Provide the (X, Y) coordinate of the cell's center where the given text is located.  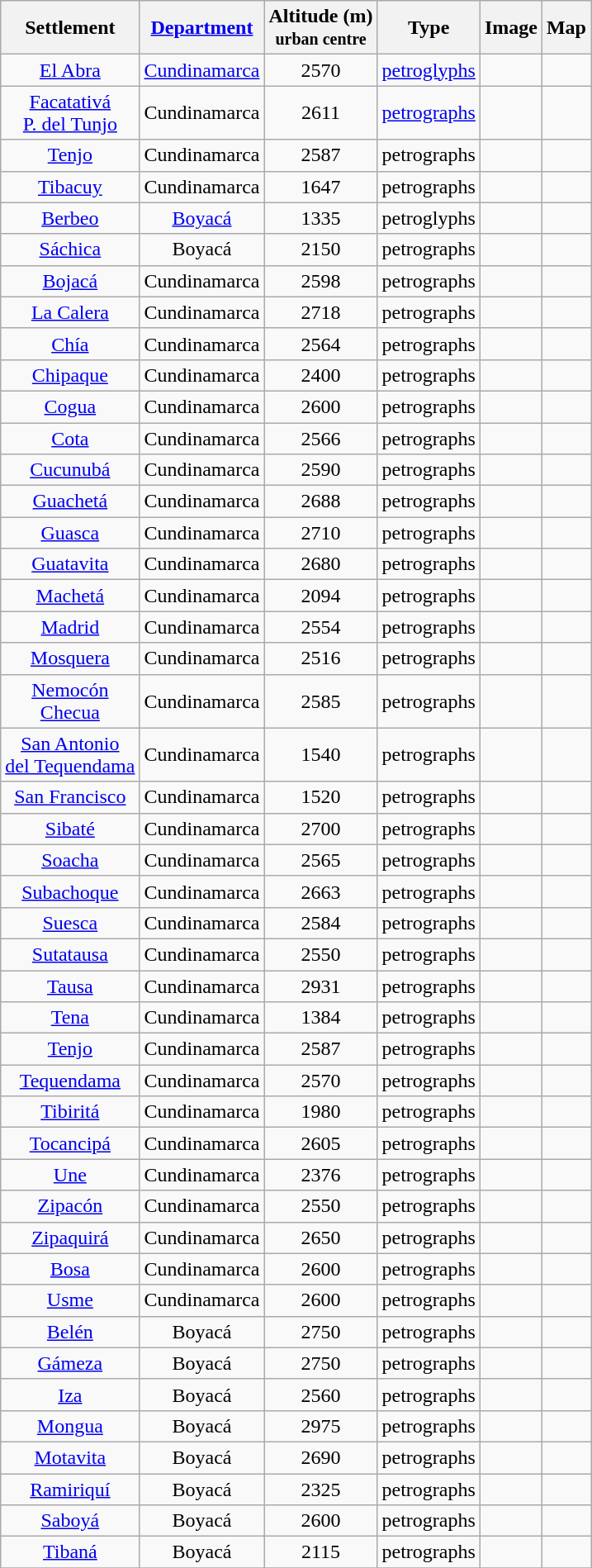
Belén (70, 1332)
El Abra (70, 70)
Department (201, 28)
Madrid (70, 627)
Sibaté (70, 829)
2975 (320, 1426)
Guachetá (70, 501)
Sutatausa (70, 954)
Chipaque (70, 375)
1647 (320, 187)
Tibacuy (70, 187)
Gámeza (70, 1363)
Mongua (70, 1426)
2700 (320, 829)
2605 (320, 1143)
FacatativáP. del Tunjo (70, 112)
2376 (320, 1175)
2590 (320, 470)
Image (510, 28)
2094 (320, 596)
Tausa (70, 986)
Zipacón (70, 1206)
Chía (70, 344)
Tocancipá (70, 1143)
2650 (320, 1238)
Tena (70, 1018)
2585 (320, 701)
2598 (320, 281)
Ramiriquí (70, 1490)
2564 (320, 344)
2931 (320, 986)
Tibiritá (70, 1112)
Settlement (70, 28)
Type (429, 28)
2718 (320, 312)
2710 (320, 533)
2584 (320, 923)
Iza (70, 1395)
Guatavita (70, 564)
1335 (320, 218)
2611 (320, 112)
Usme (70, 1300)
Mosquera (70, 658)
2690 (320, 1457)
Map (566, 28)
2554 (320, 627)
2663 (320, 891)
Sáchica (70, 249)
Machetá (70, 596)
NemocónChecua (70, 701)
1520 (320, 797)
2400 (320, 375)
2566 (320, 439)
Tibaná (70, 1552)
2516 (320, 658)
San Francisco (70, 797)
2680 (320, 564)
Motavita (70, 1457)
Soacha (70, 860)
Subachoque (70, 891)
Altitude (m)urban centre (320, 28)
2150 (320, 249)
San Antoniodel Tequendama (70, 755)
Bosa (70, 1269)
Guasca (70, 533)
Une (70, 1175)
2688 (320, 501)
Cucunubá (70, 470)
Cogua (70, 406)
Saboyá (70, 1521)
Tequendama (70, 1081)
Bojacá (70, 281)
Zipaquirá (70, 1238)
1384 (320, 1018)
1980 (320, 1112)
Berbeo (70, 218)
2115 (320, 1552)
2560 (320, 1395)
Cota (70, 439)
La Calera (70, 312)
2565 (320, 860)
2325 (320, 1490)
Suesca (70, 923)
1540 (320, 755)
